Find where the given text appears and provide that cell's center as [x, y] coordinate. 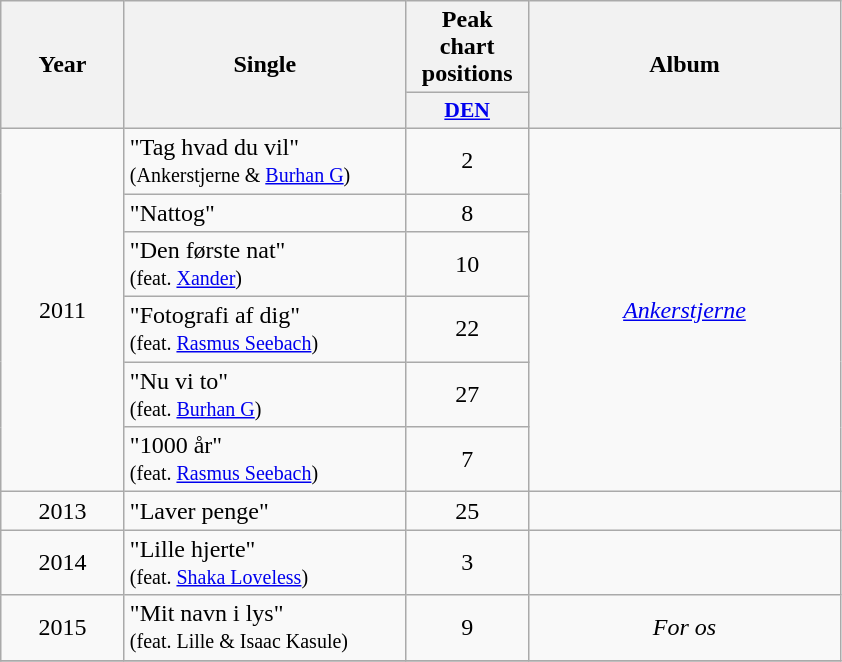
22 [467, 330]
2 [467, 160]
"Fotografi af dig" (feat. Rasmus Seebach) [264, 330]
"Den første nat" (feat. Xander) [264, 264]
"Mit navn i lys"(feat. Lille & Isaac Kasule) [264, 628]
"1000 år" (feat. Rasmus Seebach) [264, 460]
Year [63, 65]
3 [467, 562]
2014 [63, 562]
2011 [63, 310]
8 [467, 213]
Peak chart positions [467, 47]
DEN [467, 111]
2015 [63, 628]
Single [264, 65]
7 [467, 460]
25 [467, 511]
For os [684, 628]
Album [684, 65]
27 [467, 394]
"Lille hjerte" (feat. Shaka Loveless) [264, 562]
"Laver penge" [264, 511]
"Nattog" [264, 213]
Ankerstjerne [684, 310]
"Nu vi to" (feat. Burhan G) [264, 394]
"Tag hvad du vil" (Ankerstjerne & Burhan G) [264, 160]
10 [467, 264]
2013 [63, 511]
9 [467, 628]
